Detect which cell encompasses the target text, then output its [X, Y] center coordinate. 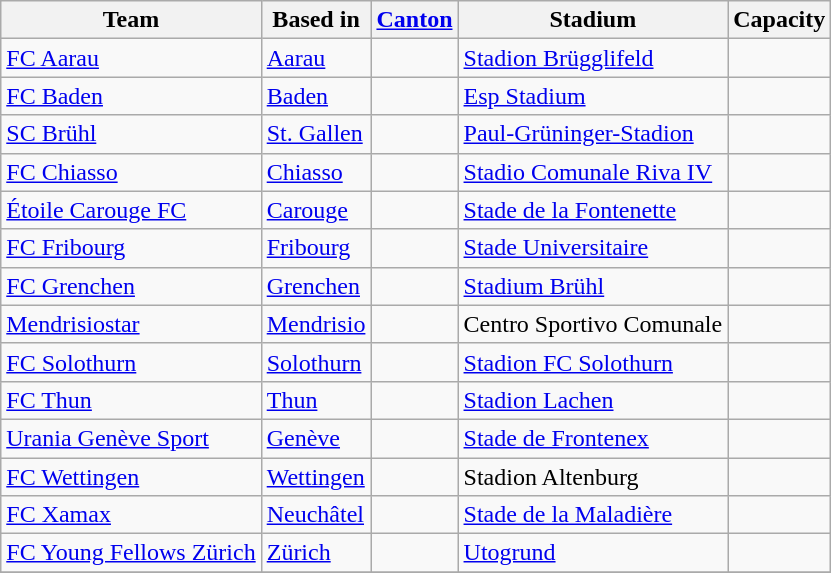
Stadion FC Solothurn [593, 362]
Genève [316, 438]
Mendrisiostar [131, 324]
FC Chiasso [131, 172]
Stadium Brühl [593, 286]
Centro Sportivo Comunale [593, 324]
FC Solothurn [131, 362]
Grenchen [316, 286]
Stadion Lachen [593, 400]
Stade de Frontenex [593, 438]
Neuchâtel [316, 515]
FC Baden [131, 96]
Paul-Grüninger-Stadion [593, 134]
Aarau [316, 58]
Esp Stadium [593, 96]
FC Xamax [131, 515]
Chiasso [316, 172]
Team [131, 20]
Thun [316, 400]
FC Wettingen [131, 477]
St. Gallen [316, 134]
FC Aarau [131, 58]
Urania Genève Sport [131, 438]
Mendrisio [316, 324]
Canton [414, 20]
Stade Universitaire [593, 248]
SC Brühl [131, 134]
Baden [316, 96]
Stade de la Fontenette [593, 210]
FC Grenchen [131, 286]
FC Young Fellows Zürich [131, 553]
Based in [316, 20]
Fribourg [316, 248]
Étoile Carouge FC [131, 210]
Utogrund [593, 553]
Stadium [593, 20]
Solothurn [316, 362]
Capacity [780, 20]
Stadio Comunale Riva IV [593, 172]
Carouge [316, 210]
FC Fribourg [131, 248]
Stadion Altenburg [593, 477]
Stade de la Maladière [593, 515]
Stadion Brügglifeld [593, 58]
FC Thun [131, 400]
Zürich [316, 553]
Wettingen [316, 477]
